Capture the cell that displays the provided text and extract its [X, Y] central coordinate. 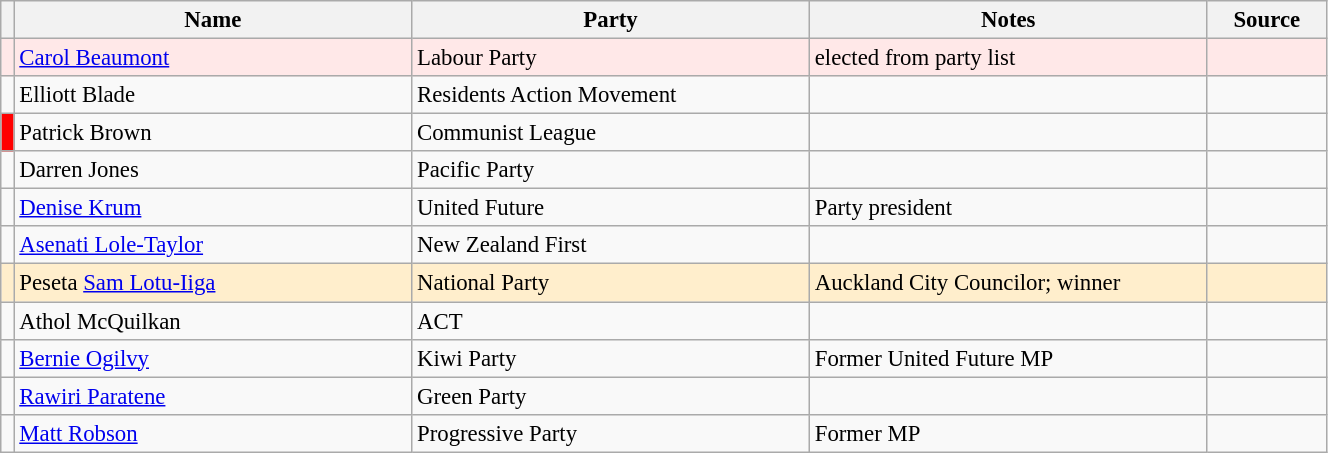
Bernie Ogilvy [213, 358]
Elliott Blade [213, 95]
Pacific Party [611, 170]
Party president [1008, 208]
Peseta Sam Lotu-Iiga [213, 283]
Carol Beaumont [213, 58]
Darren Jones [213, 170]
Matt Robson [213, 433]
Labour Party [611, 58]
New Zealand First [611, 245]
Denise Krum [213, 208]
Former United Future MP [1008, 358]
Party [611, 20]
Asenati Lole-Taylor [213, 245]
Progressive Party [611, 433]
United Future [611, 208]
Communist League [611, 133]
Notes [1008, 20]
Rawiri Paratene [213, 396]
Former MP [1008, 433]
elected from party list [1008, 58]
National Party [611, 283]
Residents Action Movement [611, 95]
ACT [611, 321]
Name [213, 20]
Auckland City Councilor; winner [1008, 283]
Source [1266, 20]
Athol McQuilkan [213, 321]
Patrick Brown [213, 133]
Green Party [611, 396]
Kiwi Party [611, 358]
